Search for the cell housing the specified text and yield its [X, Y] center coordinate. 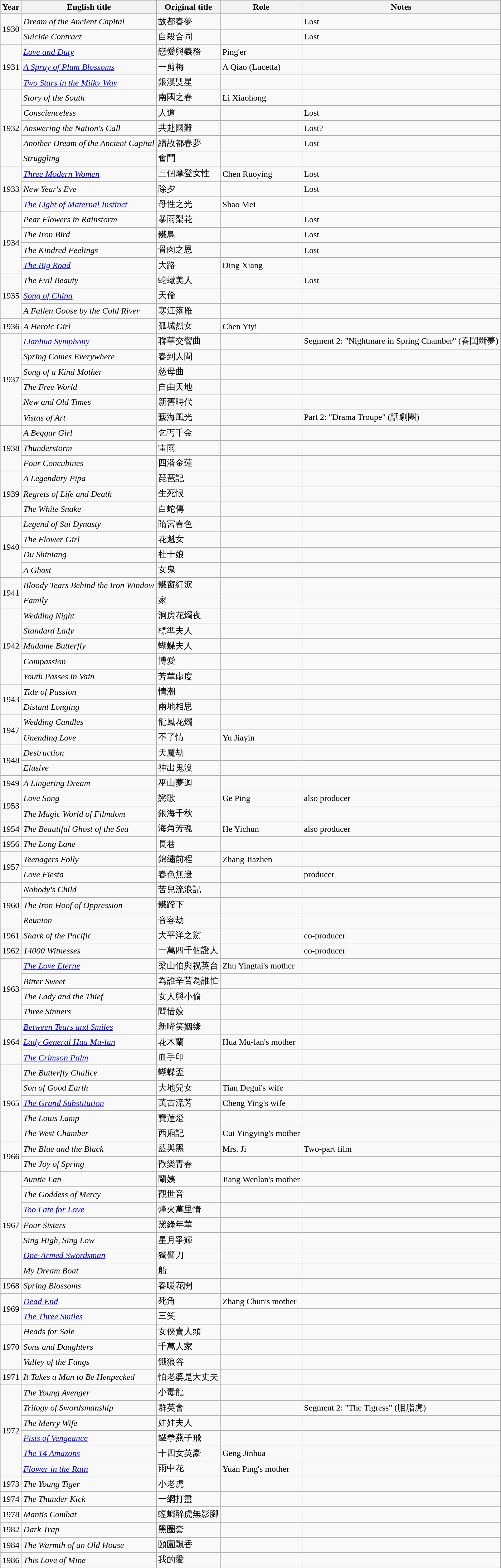
新啼笑姻緣 [188, 1027]
The Merry Wife [89, 1423]
1962 [11, 951]
蛇蠍美人 [188, 281]
1961 [11, 936]
錦繡前程 [188, 860]
天倫 [188, 296]
1973 [11, 1484]
1948 [11, 760]
1954 [11, 829]
雷雨 [188, 448]
The Love Eterne [89, 966]
十四女英豪 [188, 1454]
梁山伯與祝英台 [188, 966]
蘭姨 [188, 1180]
鐵鳥 [188, 235]
家 [188, 601]
蝴蝶夫人 [188, 646]
Sing High, Sing Low [89, 1241]
Two-part film [402, 1149]
The Young Tiger [89, 1484]
歡樂青春 [188, 1164]
母性之光 [188, 205]
Four Sisters [89, 1225]
Unending Love [89, 737]
標準夫人 [188, 631]
Pear Flowers in Rainstorm [89, 220]
Struggling [89, 159]
1972 [11, 1430]
自由天地 [188, 387]
Family [89, 601]
Lianhua Symphony [89, 341]
洞房花燭夜 [188, 616]
Yuan Ping's mother [261, 1469]
聯華交響曲 [188, 341]
The Joy of Spring [89, 1164]
Yu Jiayin [261, 737]
Flower in the Rain [89, 1469]
14000 Witnesses [89, 951]
The Iron Bird [89, 235]
Love Fiesta [89, 875]
1947 [11, 730]
Lady General Hua Mu-lan [89, 1042]
The Blue and the Black [89, 1149]
黑圈套 [188, 1530]
It Takes a Man to Be Henpecked [89, 1377]
暴雨梨花 [188, 220]
Part 2: "Drama Troupe" (話劇團) [402, 417]
雨中花 [188, 1469]
One-Armed Swordsman [89, 1256]
The Iron Hoof of Oppression [89, 905]
Year [11, 7]
藝海風光 [188, 417]
1938 [11, 448]
The Butterfly Chalice [89, 1073]
The White Snake [89, 509]
1969 [11, 1309]
1967 [11, 1225]
戀歌 [188, 799]
Reunion [89, 921]
1940 [11, 547]
The Crimson Palm [89, 1057]
The West Chamber [89, 1134]
群英會 [188, 1408]
寒江落雁 [188, 311]
Spring Blossoms [89, 1286]
1931 [11, 67]
Zhang Chun's mother [261, 1301]
The Kindred Feelings [89, 250]
巫山夢迴 [188, 783]
大路 [188, 266]
The Long Lane [89, 844]
Chen Yiyi [261, 326]
Original title [188, 7]
1960 [11, 905]
1932 [11, 128]
The Light of Maternal Instinct [89, 205]
Ping'er [261, 52]
孤城烈女 [188, 326]
The Goddess of Mercy [89, 1195]
寶蓮燈 [188, 1118]
兩地相思 [188, 707]
博愛 [188, 661]
Answering the Nation's Call [89, 128]
天魔劫 [188, 753]
The Young Avenger [89, 1392]
烽火萬里情 [188, 1210]
花魁女 [188, 540]
Cheng Ying's wife [261, 1103]
New and Old Times [89, 402]
白蛇傳 [188, 509]
花木蘭 [188, 1042]
1974 [11, 1499]
娃娃夫人 [188, 1423]
Wedding Candles [89, 722]
1930 [11, 29]
The Three Smiles [89, 1316]
The Thunder Kick [89, 1499]
1966 [11, 1156]
The Lady and the Thief [89, 996]
Distant Longing [89, 707]
三個摩登女性 [188, 174]
A Lingering Dream [89, 783]
The Evil Beauty [89, 281]
不了情 [188, 737]
Role [261, 7]
杜十娘 [188, 555]
Teenagers Folly [89, 860]
1965 [11, 1103]
Li Xiaohong [261, 98]
Compassion [89, 661]
Ding Xiang [261, 266]
Tian Degui's wife [261, 1088]
Son of Good Earth [89, 1088]
人道 [188, 113]
Mrs. Ji [261, 1149]
1949 [11, 783]
1964 [11, 1042]
1978 [11, 1515]
Bitter Sweet [89, 981]
除夕 [188, 189]
A Ghost [89, 570]
奮鬥 [188, 159]
續故都春夢 [188, 143]
Ge Ping [261, 799]
The Lotus Lamp [89, 1118]
1970 [11, 1347]
三笑 [188, 1316]
Thunderstorm [89, 448]
小毒龍 [188, 1392]
芳華虛度 [188, 676]
1963 [11, 989]
A Spray of Plum Blossoms [89, 67]
1982 [11, 1530]
The Grand Substitution [89, 1103]
My Dream Boat [89, 1271]
春暖花開 [188, 1286]
Segment 2: "Nightmare in Spring Chamber" (春閨斷夢) [402, 341]
Hua Mu-lan's mother [261, 1042]
血手印 [188, 1057]
故都春夢 [188, 21]
1986 [11, 1560]
Trilogy of Swordsmanship [89, 1408]
New Year's Eve [89, 189]
音容劫 [188, 921]
Love Song [89, 799]
Conscienceless [89, 113]
Love and Duty [89, 52]
Elusive [89, 768]
閰惜姣 [188, 1011]
Segment 2: "The Tigress" (胭脂虎) [402, 1408]
1933 [11, 189]
一網打盡 [188, 1499]
黛綠年華 [188, 1225]
1943 [11, 699]
死角 [188, 1301]
海角芳魂 [188, 829]
女鬼 [188, 570]
Story of the South [89, 98]
The Magic World of Filmdom [89, 814]
A Heroic Girl [89, 326]
1942 [11, 646]
Three Modern Women [89, 174]
琵琶記 [188, 479]
1936 [11, 326]
Three Sinners [89, 1011]
Mantis Combat [89, 1515]
producer [402, 875]
Another Dream of the Ancient Capital [89, 143]
南國之春 [188, 98]
女人與小偷 [188, 996]
Dark Trap [89, 1530]
Bloody Tears Behind the Iron Window [89, 586]
The 14 Amazons [89, 1454]
蝴蝶盃 [188, 1073]
一萬四千個證人 [188, 951]
Tide of Passion [89, 692]
餓狼谷 [188, 1362]
1971 [11, 1377]
Lost? [402, 128]
女俠賣人頭 [188, 1331]
Between Tears and Smiles [89, 1027]
Two Stars in the Milky Way [89, 82]
A Qiao (Lucetta) [261, 67]
隋宮春色 [188, 524]
四潘金蓮 [188, 463]
長巷 [188, 844]
觀世音 [188, 1195]
1956 [11, 844]
Cui Yingying's mother [261, 1134]
1953 [11, 806]
Too Late for Love [89, 1210]
鐵窗紅淚 [188, 586]
The Flower Girl [89, 540]
1957 [11, 867]
千萬人家 [188, 1347]
Zhu Yingtai's mother [261, 966]
Du Shiniang [89, 555]
He Yichun [261, 829]
萬古流芳 [188, 1103]
Four Concubines [89, 463]
骨肉之恩 [188, 250]
1941 [11, 593]
情潮 [188, 692]
螳螂醉虎無影腳 [188, 1515]
為誰辛苦為誰忙 [188, 981]
Zhang Jiazhen [261, 860]
The Free World [89, 387]
怕老婆是大丈夫 [188, 1377]
鐵拳燕子飛 [188, 1438]
神出鬼沒 [188, 768]
我的愛 [188, 1560]
Heads for Sale [89, 1331]
English title [89, 7]
慈母曲 [188, 372]
Nobody's Child [89, 890]
1984 [11, 1545]
一剪梅 [188, 67]
Wedding Night [89, 616]
1968 [11, 1286]
共赴國難 [188, 128]
Jiang Wenlan's mother [261, 1180]
Regrets of Life and Death [89, 494]
生死恨 [188, 494]
Dream of the Ancient Capital [89, 21]
乞丐千金 [188, 433]
龍鳳花燭 [188, 722]
Suicide Contract [89, 37]
A Fallen Goose by the Cold River [89, 311]
大平洋之鯊 [188, 936]
Legend of Sui Dynasty [89, 524]
Chen Ruoying [261, 174]
A Beggar Girl [89, 433]
大地兒女 [188, 1088]
The Warmth of an Old House [89, 1545]
Song of China [89, 296]
頤園飄香 [188, 1545]
銀海千秋 [188, 814]
Geng Jinhua [261, 1454]
Sons and Daughters [89, 1347]
1935 [11, 296]
This Love of Mine [89, 1560]
1939 [11, 494]
銀漢雙星 [188, 82]
自殺合同 [188, 37]
A Legendary Pipa [89, 479]
Shark of the Pacific [89, 936]
Youth Passes in Vain [89, 676]
星月爭輝 [188, 1241]
Auntie Lan [89, 1180]
Madame Butterfly [89, 646]
苦兒流浪記 [188, 890]
春色無邊 [188, 875]
小老虎 [188, 1484]
Dead End [89, 1301]
船 [188, 1271]
獨臂刀 [188, 1256]
The Beautiful Ghost of the Sea [89, 829]
Spring Comes Everywhere [89, 356]
Standard Lady [89, 631]
1934 [11, 242]
Notes [402, 7]
藍與黑 [188, 1149]
Song of a Kind Mother [89, 372]
春到人間 [188, 356]
1937 [11, 379]
The Big Road [89, 266]
Destruction [89, 753]
Valley of the Fangs [89, 1362]
戀愛與義務 [188, 52]
鐵蹄下 [188, 905]
Shao Mei [261, 205]
西廂記 [188, 1134]
Fists of Vengeance [89, 1438]
新舊時代 [188, 402]
Vistas of Art [89, 417]
